Determine the [X, Y] coordinate at the center of the cell enclosing the given text.  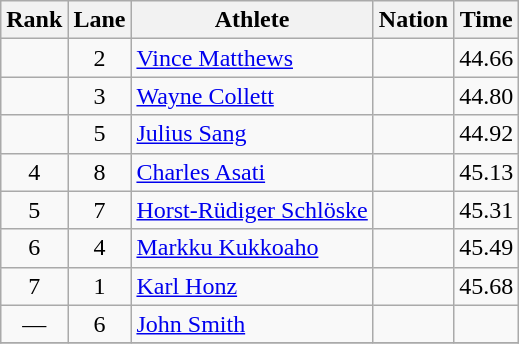
Julius Sang [252, 134]
45.13 [486, 172]
44.80 [486, 96]
45.49 [486, 248]
— [34, 324]
Lane [100, 20]
2 [100, 58]
1 [100, 286]
Karl Honz [252, 286]
Markku Kukkoaho [252, 248]
Vince Matthews [252, 58]
Wayne Collett [252, 96]
44.92 [486, 134]
44.66 [486, 58]
Nation [413, 20]
Time [486, 20]
3 [100, 96]
Rank [34, 20]
John Smith [252, 324]
8 [100, 172]
45.31 [486, 210]
45.68 [486, 286]
Athlete [252, 20]
Charles Asati [252, 172]
Horst-Rüdiger Schlöske [252, 210]
